Detect which cell encompasses the target text, then output its [x, y] center coordinate. 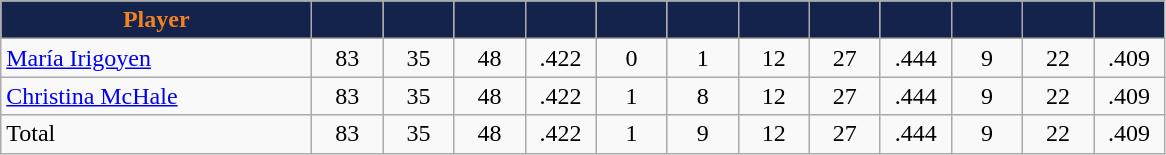
Christina McHale [156, 96]
8 [702, 96]
Total [156, 134]
0 [632, 58]
María Irigoyen [156, 58]
Player [156, 20]
